Determine the [X, Y] coordinate at the center of the cell enclosing the given text.  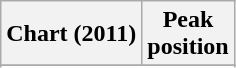
Chart (2011) [72, 34]
Peakposition [188, 34]
